Provide the [X, Y] coordinate of the cell's center where the given text is located.  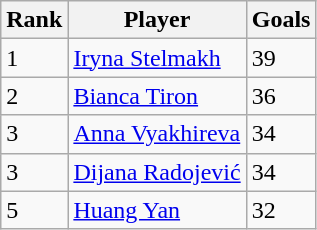
Huang Yan [157, 210]
36 [281, 96]
Iryna Stelmakh [157, 58]
39 [281, 58]
Player [157, 20]
1 [34, 58]
Bianca Tiron [157, 96]
5 [34, 210]
Anna Vyakhireva [157, 134]
32 [281, 210]
Goals [281, 20]
Dijana Radojević [157, 172]
Rank [34, 20]
2 [34, 96]
